Scan for the cell matching the given text and deliver its [x, y] coordinate at center. 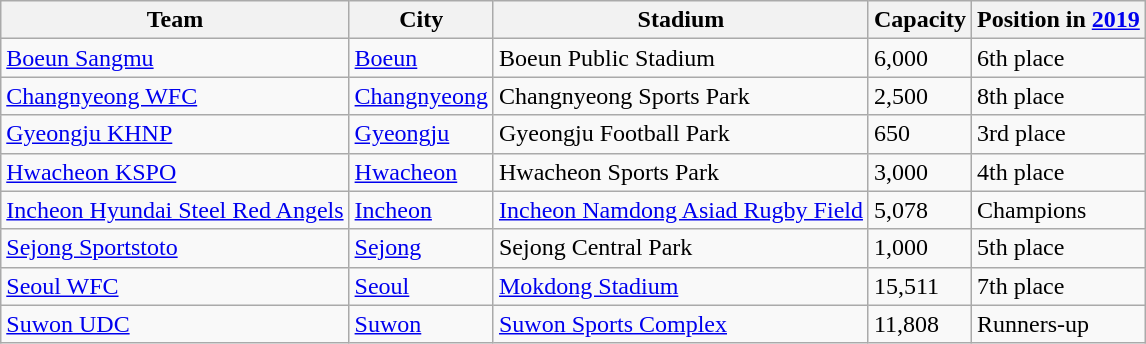
Changnyeong WFC [175, 96]
Changnyeong [421, 96]
Hwacheon Sports Park [680, 172]
Boeun [421, 58]
Suwon UDC [175, 324]
Team [175, 20]
Gyeongju Football Park [680, 134]
Suwon [421, 324]
15,511 [920, 286]
Stadium [680, 20]
Incheon [421, 210]
Sejong Central Park [680, 248]
Seoul [421, 286]
Champions [1059, 210]
Hwacheon [421, 172]
Sejong Sportstoto [175, 248]
1,000 [920, 248]
Mokdong Stadium [680, 286]
3,000 [920, 172]
3rd place [1059, 134]
5,078 [920, 210]
Changnyeong Sports Park [680, 96]
Gyeongju [421, 134]
Boeun Public Stadium [680, 58]
City [421, 20]
Gyeongju KHNP [175, 134]
Hwacheon KSPO [175, 172]
7th place [1059, 286]
Sejong [421, 248]
6,000 [920, 58]
8th place [1059, 96]
2,500 [920, 96]
Suwon Sports Complex [680, 324]
Position in 2019 [1059, 20]
650 [920, 134]
Seoul WFC [175, 286]
Runners-up [1059, 324]
Capacity [920, 20]
4th place [1059, 172]
11,808 [920, 324]
5th place [1059, 248]
Incheon Hyundai Steel Red Angels [175, 210]
6th place [1059, 58]
Incheon Namdong Asiad Rugby Field [680, 210]
Boeun Sangmu [175, 58]
